For the text-containing cell, return its midpoint in [X, Y] coordinate format. 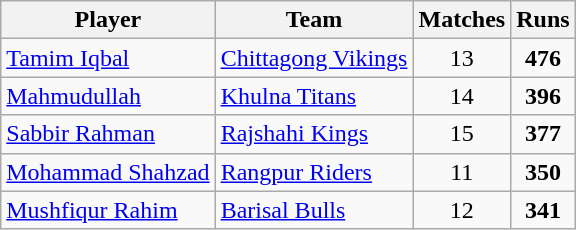
Mohammad Shahzad [108, 172]
377 [543, 134]
Matches [462, 20]
Barisal Bulls [314, 210]
Tamim Iqbal [108, 58]
Mushfiqur Rahim [108, 210]
14 [462, 96]
Chittagong Vikings [314, 58]
Sabbir Rahman [108, 134]
476 [543, 58]
Khulna Titans [314, 96]
13 [462, 58]
341 [543, 210]
Player [108, 20]
350 [543, 172]
396 [543, 96]
Rangpur Riders [314, 172]
Mahmudullah [108, 96]
15 [462, 134]
12 [462, 210]
Team [314, 20]
Rajshahi Kings [314, 134]
11 [462, 172]
Runs [543, 20]
